Pinpoint the cell where the given text exists, returning its [x, y] midpoint coordinate. 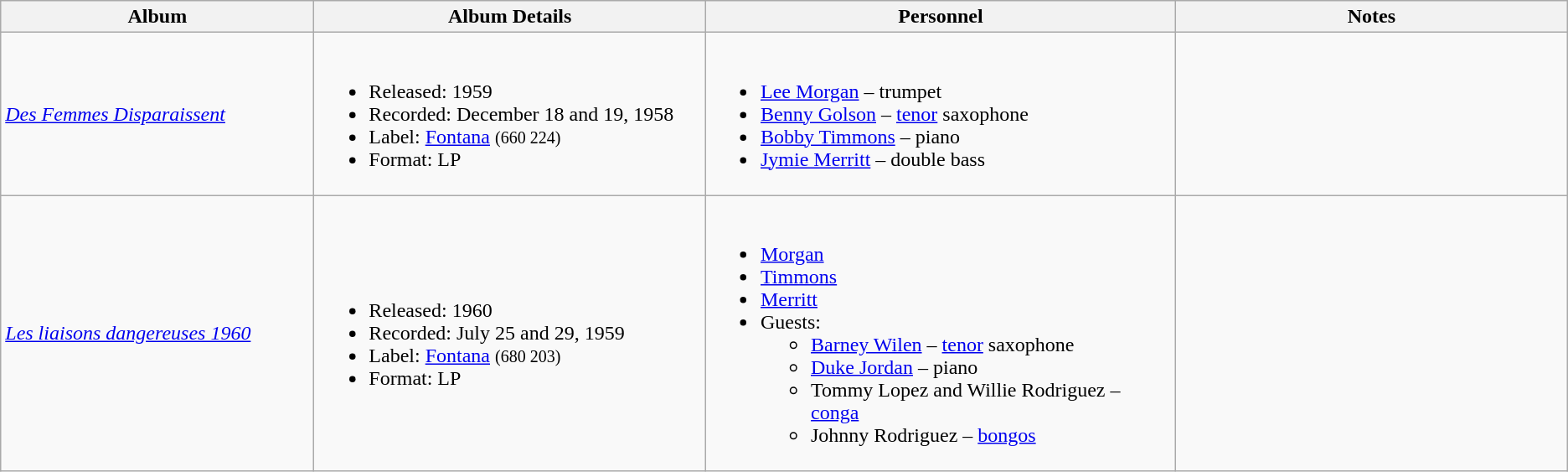
Album Details [510, 17]
Personnel [940, 17]
Les liaisons dangereuses 1960 [157, 334]
Notes [1372, 17]
Lee Morgan – trumpetBenny Golson – tenor saxophoneBobby Timmons – pianoJymie Merritt – double bass [940, 114]
MorganTimmonsMerrittGuests:Barney Wilen – tenor saxophoneDuke Jordan – pianoTommy Lopez and Willie Rodriguez – congaJohnny Rodriguez – bongos [940, 334]
Released: 1959Recorded: December 18 and 19, 1958Label: Fontana (660 224)Format: LP [510, 114]
Released: 1960Recorded: July 25 and 29, 1959Label: Fontana (680 203)Format: LP [510, 334]
Des Femmes Disparaissent [157, 114]
Album [157, 17]
